Search for the cell housing the specified text and yield its [x, y] center coordinate. 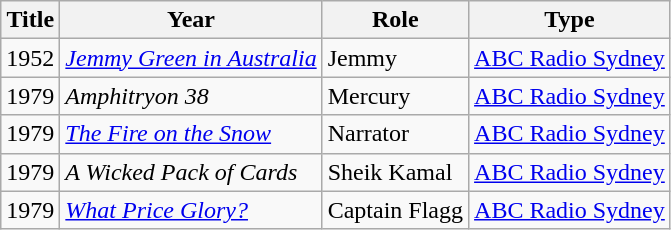
Type [570, 20]
Mercury [395, 96]
Captain Flagg [395, 210]
Year [191, 20]
Sheik Kamal [395, 172]
Role [395, 20]
Amphitryon 38 [191, 96]
Narrator [395, 134]
Title [30, 20]
What Price Glory? [191, 210]
Jemmy [395, 58]
1952 [30, 58]
A Wicked Pack of Cards [191, 172]
Jemmy Green in Australia [191, 58]
The Fire on the Snow [191, 134]
